From the cell containing the given text, extract its center point as (x, y) coordinate. 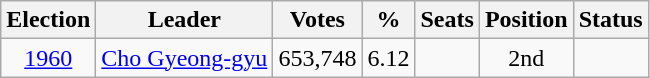
Position (526, 20)
Leader (184, 20)
% (388, 20)
653,748 (318, 58)
Votes (318, 20)
Status (610, 20)
Cho Gyeong-gyu (184, 58)
1960 (48, 58)
Seats (447, 20)
6.12 (388, 58)
2nd (526, 58)
Election (48, 20)
